Return the (X, Y) coordinate for the center point of the cell that contains the specified text.  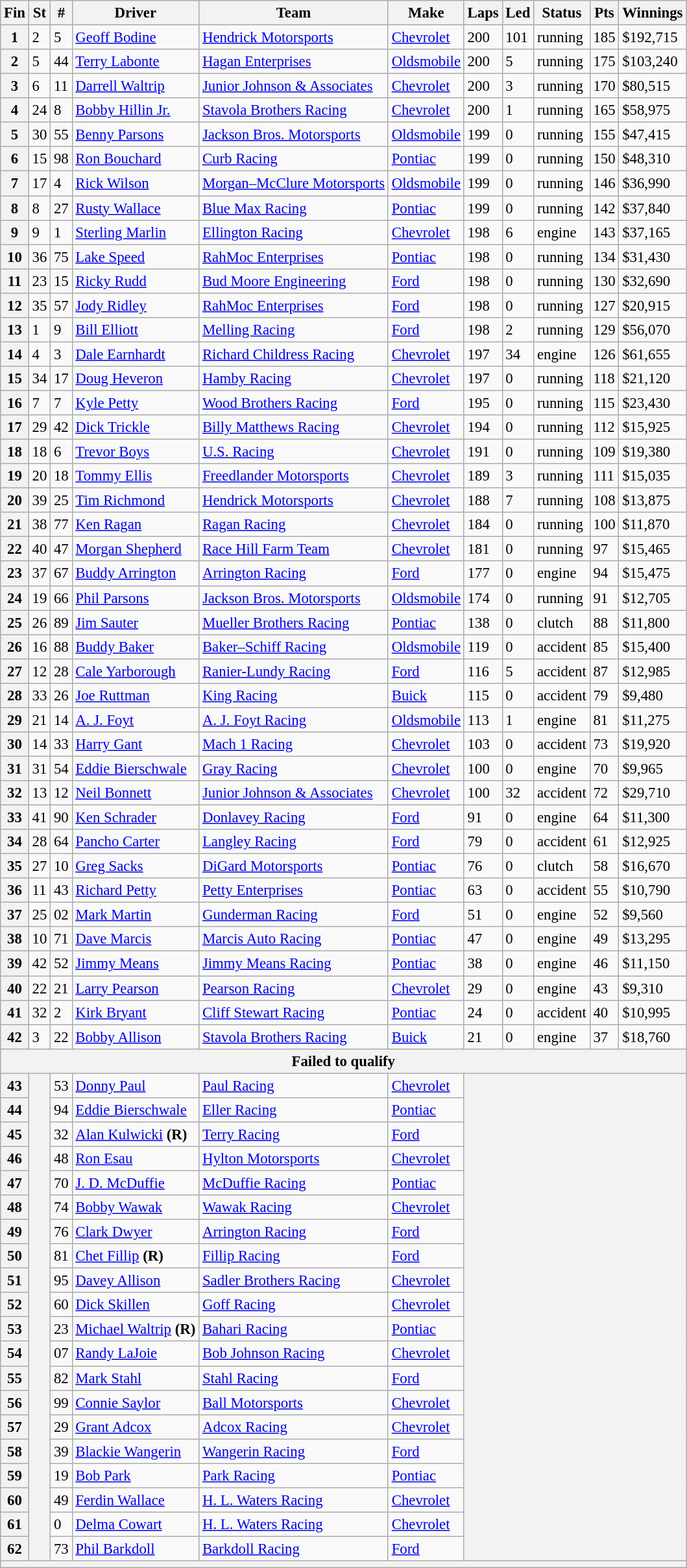
Race Hill Farm Team (294, 549)
Gunderman Racing (294, 915)
Doug Heveron (136, 379)
77 (61, 525)
Bobby Allison (136, 1037)
Neil Bonnett (136, 793)
Mach 1 Racing (294, 744)
Larry Pearson (136, 988)
129 (605, 330)
$11,150 (653, 964)
$58,975 (653, 110)
Davey Allison (136, 1281)
Park Racing (294, 1476)
Marcis Auto Racing (294, 940)
Ragan Racing (294, 525)
Petty Enterprises (294, 890)
Mark Stahl (136, 1378)
71 (61, 940)
$13,875 (653, 501)
Led (518, 13)
Rusty Wallace (136, 208)
143 (605, 232)
$56,070 (653, 330)
Bob Park (136, 1476)
McDuffie Racing (294, 1183)
59 (15, 1476)
02 (61, 915)
175 (605, 62)
Ranier-Lundy Racing (294, 671)
Hylton Motorsports (294, 1159)
Ricky Rudd (136, 281)
89 (61, 623)
165 (605, 110)
82 (61, 1378)
Baker–Schiff Racing (294, 647)
Delma Cowart (136, 1525)
Benny Parsons (136, 135)
$21,120 (653, 379)
Cale Yarborough (136, 671)
Buddy Arrington (136, 574)
63 (483, 890)
$103,240 (653, 62)
Pts (605, 13)
Mark Martin (136, 915)
Fillip Racing (294, 1256)
$23,430 (653, 403)
Terry Labonte (136, 62)
Randy LaJoie (136, 1354)
138 (483, 623)
# (61, 13)
$13,295 (653, 940)
$19,380 (653, 452)
Curb Racing (294, 159)
111 (605, 476)
St (39, 13)
$9,965 (653, 768)
Ron Bouchard (136, 159)
Gray Racing (294, 768)
134 (605, 257)
Barkdoll Racing (294, 1549)
Richard Childress Racing (294, 354)
177 (483, 574)
Jimmy Means Racing (294, 964)
113 (483, 720)
126 (605, 354)
Sterling Marlin (136, 232)
$15,035 (653, 476)
97 (605, 549)
$11,870 (653, 525)
99 (61, 1403)
Phil Barkdoll (136, 1549)
Bob Johnson Racing (294, 1354)
Pancho Carter (136, 842)
Ken Schrader (136, 818)
Bobby Wawak (136, 1207)
Morgan Shepherd (136, 549)
Blackie Wangerin (136, 1451)
Grant Adcox (136, 1427)
Donny Paul (136, 1086)
Kirk Bryant (136, 1012)
A. J. Foyt Racing (294, 720)
U.S. Racing (294, 452)
$48,310 (653, 159)
146 (605, 184)
184 (483, 525)
Morgan–McClure Motorsports (294, 184)
$19,920 (653, 744)
Winnings (653, 13)
$37,840 (653, 208)
Rick Wilson (136, 184)
$15,465 (653, 549)
50 (15, 1256)
Michael Waltrip (R) (136, 1329)
$18,760 (653, 1037)
Dale Earnhardt (136, 354)
116 (483, 671)
King Racing (294, 696)
119 (483, 647)
$15,475 (653, 574)
Harry Gant (136, 744)
$10,790 (653, 890)
118 (605, 379)
J. D. McDuffie (136, 1183)
$15,925 (653, 427)
Team (294, 13)
174 (483, 598)
98 (61, 159)
Wawak Racing (294, 1207)
Darrell Waltrip (136, 86)
142 (605, 208)
$20,915 (653, 305)
Tim Richmond (136, 501)
Dave Marcis (136, 940)
Bud Moore Engineering (294, 281)
194 (483, 427)
$9,310 (653, 988)
A. J. Foyt (136, 720)
$12,705 (653, 598)
Pearson Racing (294, 988)
Wangerin Racing (294, 1451)
Ken Ragan (136, 525)
Hamby Racing (294, 379)
Ellington Racing (294, 232)
Lake Speed (136, 257)
112 (605, 427)
Kyle Petty (136, 403)
Phil Parsons (136, 598)
Buddy Baker (136, 647)
$61,655 (653, 354)
170 (605, 86)
$16,670 (653, 866)
Langley Racing (294, 842)
Status (562, 13)
DiGard Motorsports (294, 866)
Tommy Ellis (136, 476)
$36,990 (653, 184)
108 (605, 501)
56 (15, 1403)
195 (483, 403)
Chet Fillip (R) (136, 1256)
189 (483, 476)
Paul Racing (294, 1086)
$29,710 (653, 793)
$47,415 (653, 135)
155 (605, 135)
Jim Sauter (136, 623)
Joe Ruttman (136, 696)
Mueller Brothers Racing (294, 623)
Eller Racing (294, 1110)
Clark Dwyer (136, 1232)
Hagan Enterprises (294, 62)
109 (605, 452)
Goff Racing (294, 1305)
Freedlander Motorsports (294, 476)
Connie Saylor (136, 1403)
191 (483, 452)
Dick Trickle (136, 427)
Ferdin Wallace (136, 1500)
07 (61, 1354)
$31,430 (653, 257)
101 (518, 38)
Donlavey Racing (294, 818)
$80,515 (653, 86)
Driver (136, 13)
Blue Max Racing (294, 208)
$12,925 (653, 842)
Ball Motorsports (294, 1403)
66 (61, 598)
103 (483, 744)
Greg Sacks (136, 866)
Alan Kulwicki (R) (136, 1134)
$32,690 (653, 281)
$9,480 (653, 696)
$10,995 (653, 1012)
Bill Elliott (136, 330)
127 (605, 305)
Jody Ridley (136, 305)
72 (605, 793)
Jimmy Means (136, 964)
Billy Matthews Racing (294, 427)
Dick Skillen (136, 1305)
Ron Esau (136, 1159)
Bobby Hillin Jr. (136, 110)
$11,300 (653, 818)
185 (605, 38)
87 (605, 671)
$37,165 (653, 232)
62 (15, 1549)
Make (426, 13)
$11,275 (653, 720)
150 (605, 159)
Fin (15, 13)
Stahl Racing (294, 1378)
$192,715 (653, 38)
Wood Brothers Racing (294, 403)
75 (61, 257)
$12,985 (653, 671)
95 (61, 1281)
67 (61, 574)
Richard Petty (136, 890)
Bahari Racing (294, 1329)
Terry Racing (294, 1134)
Laps (483, 13)
85 (605, 647)
$11,800 (653, 623)
$9,560 (653, 915)
Trevor Boys (136, 452)
45 (15, 1134)
Melling Racing (294, 330)
$15,400 (653, 647)
74 (61, 1207)
188 (483, 501)
Sadler Brothers Racing (294, 1281)
Cliff Stewart Racing (294, 1012)
Adcox Racing (294, 1427)
181 (483, 549)
Geoff Bodine (136, 38)
Failed to qualify (344, 1061)
130 (605, 281)
90 (61, 818)
